Locate the cell with the specified text and output its [x, y] center coordinate. 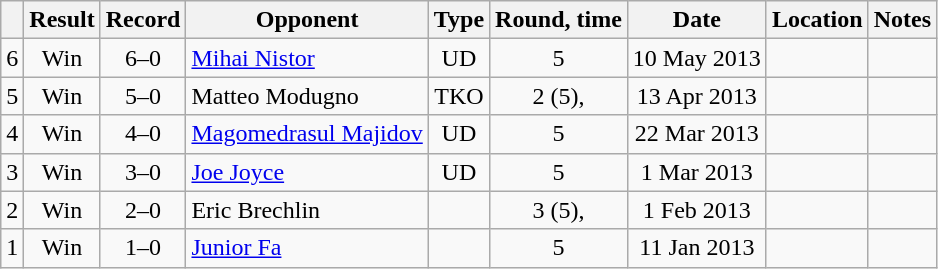
1 Mar 2013 [696, 172]
TKO [458, 96]
Mihai Nistor [307, 58]
Date [696, 20]
1 [12, 248]
Result [62, 20]
4 [12, 134]
13 Apr 2013 [696, 96]
Opponent [307, 20]
Round, time [559, 20]
5–0 [143, 96]
Joe Joyce [307, 172]
Matteo Modugno [307, 96]
Type [458, 20]
Eric Brechlin [307, 210]
3 (5), [559, 210]
2 (5), [559, 96]
22 Mar 2013 [696, 134]
Notes [902, 20]
Magomedrasul Majidov [307, 134]
3–0 [143, 172]
1–0 [143, 248]
2–0 [143, 210]
3 [12, 172]
10 May 2013 [696, 58]
Location [817, 20]
2 [12, 210]
6–0 [143, 58]
11 Jan 2013 [696, 248]
1 Feb 2013 [696, 210]
Junior Fa [307, 248]
6 [12, 58]
4–0 [143, 134]
Record [143, 20]
